Detect which cell encompasses the target text, then output its (x, y) center coordinate. 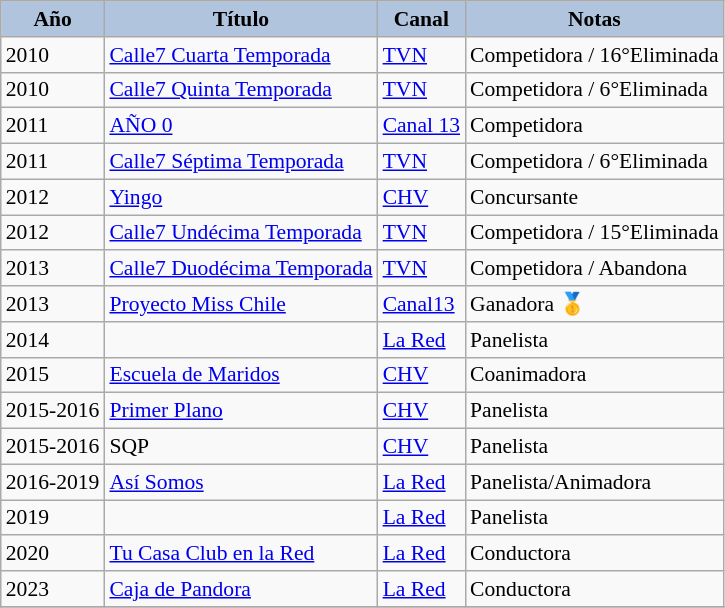
Primer Plano (240, 411)
2015 (53, 375)
Coanimadora (594, 375)
Así Somos (240, 482)
Tu Casa Club en la Red (240, 554)
Calle7 Quinta Temporada (240, 90)
2020 (53, 554)
Calle7 Duodécima Temporada (240, 269)
Competidora (594, 126)
Calle7 Undécima Temporada (240, 233)
Competidora / Abandona (594, 269)
Concursante (594, 197)
Título (240, 19)
Competidora / 16°Eliminada (594, 55)
Escuela de Maridos (240, 375)
2016-2019 (53, 482)
Ganadora 🥇 (594, 304)
Proyecto Miss Chile (240, 304)
Canal 13 (422, 126)
Yingo (240, 197)
2014 (53, 340)
Panelista/Animadora (594, 482)
Año (53, 19)
Canal (422, 19)
2019 (53, 518)
Canal13 (422, 304)
Competidora / 15°Eliminada (594, 233)
Calle7 Séptima Temporada (240, 162)
Calle7 Cuarta Temporada (240, 55)
SQP (240, 447)
AÑO 0 (240, 126)
2023 (53, 589)
Notas (594, 19)
Caja de Pandora (240, 589)
